From the cell containing the given text, extract its center point as [X, Y] coordinate. 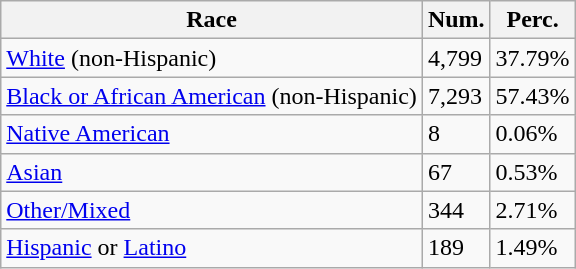
4,799 [456, 58]
8 [456, 134]
37.79% [532, 58]
1.49% [532, 248]
Hispanic or Latino [212, 248]
Asian [212, 172]
344 [456, 210]
White (non-Hispanic) [212, 58]
0.53% [532, 172]
7,293 [456, 96]
Num. [456, 20]
Other/Mixed [212, 210]
0.06% [532, 134]
57.43% [532, 96]
67 [456, 172]
Perc. [532, 20]
Race [212, 20]
2.71% [532, 210]
189 [456, 248]
Native American [212, 134]
Black or African American (non-Hispanic) [212, 96]
